For the text-containing cell, return its midpoint in [X, Y] coordinate format. 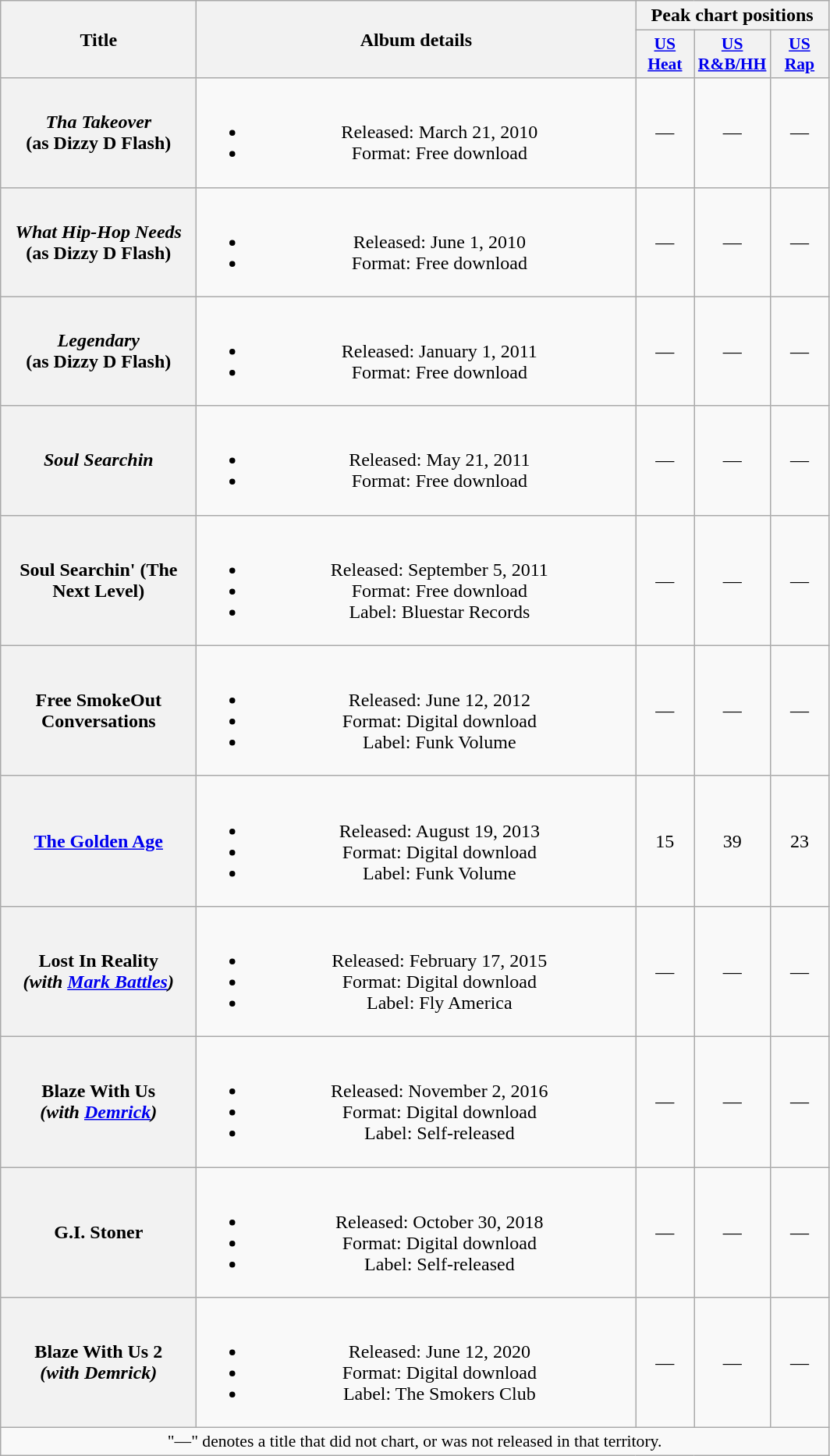
Blaze With Us(with Demrick) [98, 1102]
Album details [417, 39]
Free SmokeOut Conversations [98, 710]
Released: January 1, 2011Format: Free download [417, 351]
Lost In Reality(with Mark Battles) [98, 971]
Released: May 21, 2011Format: Free download [417, 460]
Blaze With Us 2(with Demrick) [98, 1362]
Released: October 30, 2018Format: Digital downloadLabel: Self-released [417, 1233]
Released: November 2, 2016Format: Digital downloadLabel: Self-released [417, 1102]
23 [799, 841]
Released: February 17, 2015Format: Digital downloadLabel: Fly America [417, 971]
Released: June 12, 2012Format: Digital downloadLabel: Funk Volume [417, 710]
Released: June 1, 2010Format: Free download [417, 242]
US R&B/HH [732, 55]
Title [98, 39]
Soul Searchin [98, 460]
Legendary(as Dizzy D Flash) [98, 351]
G.I. Stoner [98, 1233]
What Hip-Hop Needs(as Dizzy D Flash) [98, 242]
Peak chart positions [732, 16]
Released: March 21, 2010Format: Free download [417, 133]
USRap [799, 55]
"—" denotes a title that did not chart, or was not released in that territory. [415, 1442]
Tha Takeover(as Dizzy D Flash) [98, 133]
US Heat [665, 55]
Released: August 19, 2013Format: Digital downloadLabel: Funk Volume [417, 841]
39 [732, 841]
Soul Searchin' (The Next Level) [98, 581]
Released: June 12, 2020Format: Digital downloadLabel: The Smokers Club [417, 1362]
Released: September 5, 2011Format: Free downloadLabel: Bluestar Records [417, 581]
The Golden Age [98, 841]
15 [665, 841]
